Return (X, Y) of the center of cell containing provided text 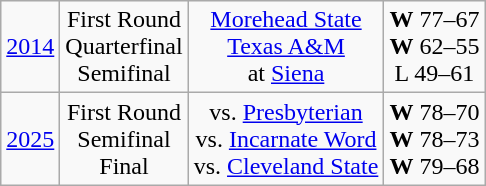
W 78–70W 78–73W 79–68 (434, 139)
2025 (30, 139)
W 77–67W 62–55L 49–61 (434, 47)
vs. Presbyterianvs. Incarnate Wordvs. Cleveland State (286, 139)
First RoundSemifinalFinal (124, 139)
2014 (30, 47)
Morehead State Texas A&Mat Siena (286, 47)
First RoundQuarterfinalSemifinal (124, 47)
